Identify which cell holds the provided text, then report its (X, Y) central coordinate. 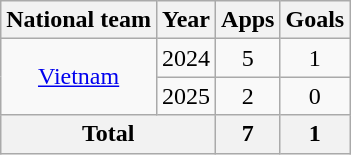
Year (186, 20)
2024 (186, 58)
National team (79, 20)
Goals (315, 20)
2 (248, 96)
7 (248, 134)
5 (248, 58)
Vietnam (79, 77)
Apps (248, 20)
0 (315, 96)
Total (108, 134)
2025 (186, 96)
